Capture the cell that displays the provided text and extract its (x, y) central coordinate. 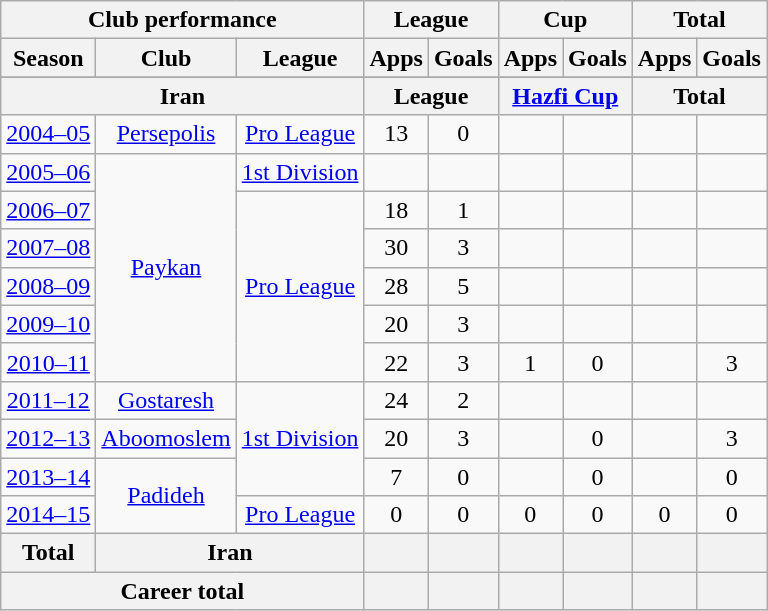
2006–07 (48, 210)
Gostaresh (166, 400)
2005–06 (48, 172)
24 (396, 400)
Aboomoslem (166, 438)
2007–08 (48, 248)
2004–05 (48, 134)
2 (463, 400)
7 (396, 477)
18 (396, 210)
2013–14 (48, 477)
2014–15 (48, 515)
Career total (182, 591)
Season (48, 58)
2012–13 (48, 438)
28 (396, 286)
2010–11 (48, 362)
5 (463, 286)
Cup (565, 20)
13 (396, 134)
Padideh (166, 496)
30 (396, 248)
Club (166, 58)
22 (396, 362)
Persepolis (166, 134)
2008–09 (48, 286)
Hazfi Cup (565, 96)
2011–12 (48, 400)
2009–10 (48, 324)
Club performance (182, 20)
Paykan (166, 267)
